Pinpoint the cell where the given text exists, returning its (X, Y) midpoint coordinate. 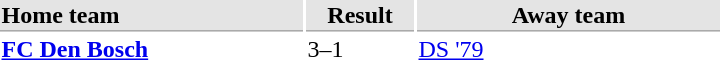
Home team (152, 16)
Away team (568, 16)
Result (360, 16)
